Scan for the cell matching the given text and deliver its (X, Y) coordinate at center. 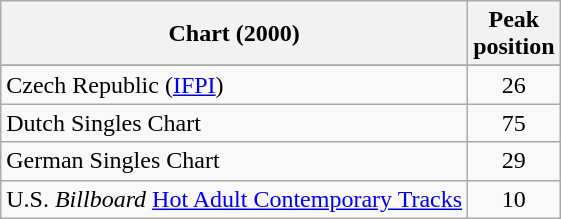
Peak position (514, 34)
26 (514, 85)
German Singles Chart (234, 161)
75 (514, 123)
U.S. Billboard Hot Adult Contemporary Tracks (234, 199)
Czech Republic (IFPI) (234, 85)
10 (514, 199)
Dutch Singles Chart (234, 123)
29 (514, 161)
Chart (2000) (234, 34)
